Detect which cell encompasses the target text, then output its (x, y) center coordinate. 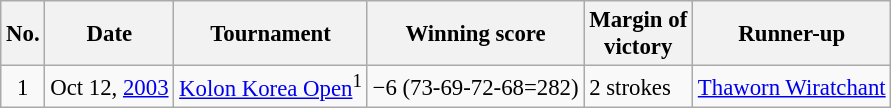
Thaworn Wiratchant (792, 87)
Oct 12, 2003 (110, 87)
1 (23, 87)
Kolon Korea Open1 (270, 87)
Winning score (476, 34)
−6 (73-69-72-68=282) (476, 87)
2 strokes (638, 87)
No. (23, 34)
Runner-up (792, 34)
Margin ofvictory (638, 34)
Tournament (270, 34)
Date (110, 34)
